For the text-containing cell, return its midpoint in (x, y) coordinate format. 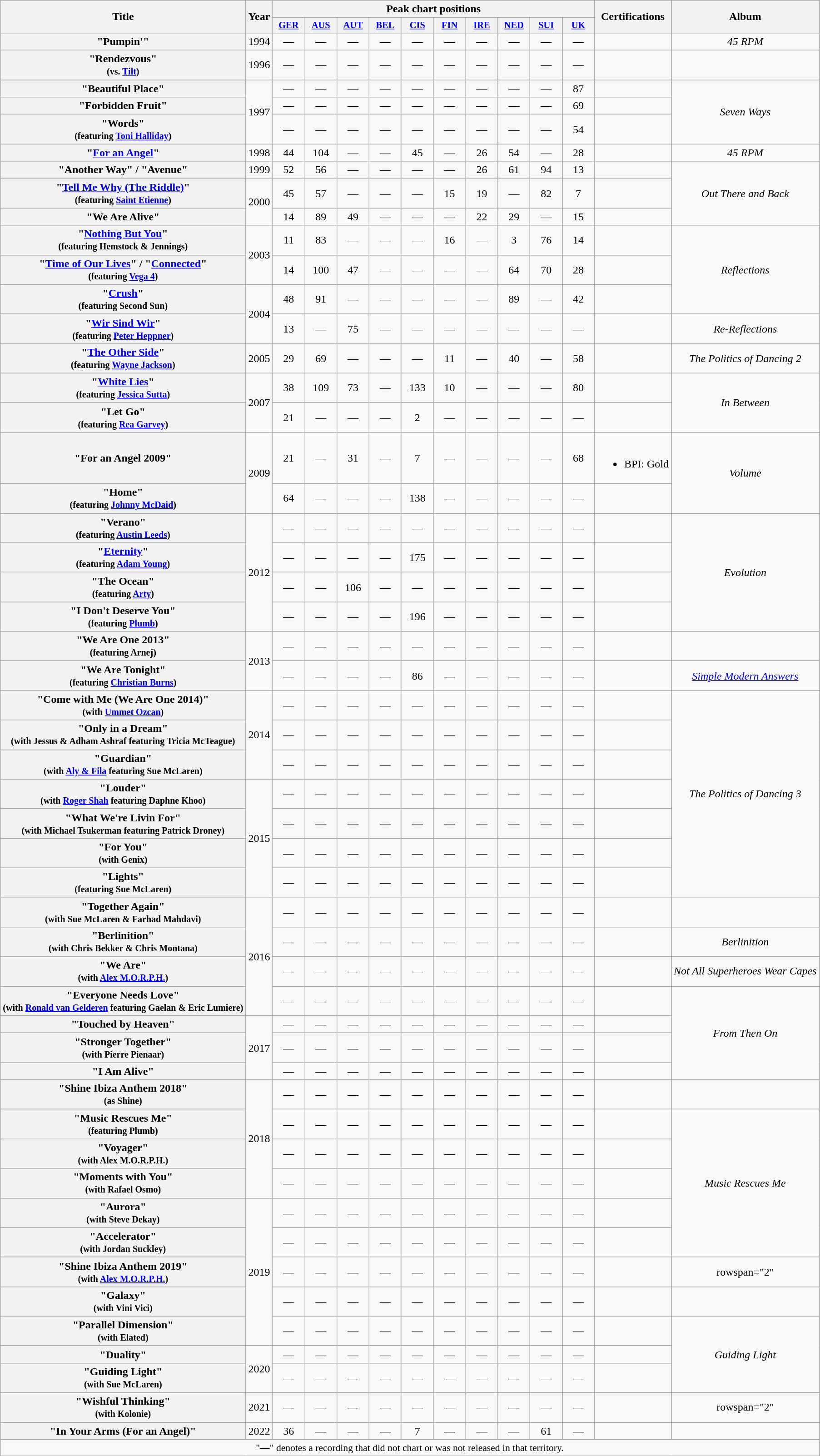
2021 (259, 1407)
42 (579, 299)
Year (259, 17)
2003 (259, 255)
2 (417, 417)
SUI (546, 25)
"Verano"(featuring Austin Leeds) (123, 528)
"Another Way" / "Avenue" (123, 170)
3 (514, 240)
1997 (259, 112)
"Rendezvous"(vs. Tilt) (123, 65)
Title (123, 17)
106 (353, 587)
"The Ocean"(featuring Arty) (123, 587)
IRE (482, 25)
"Eternity"(featuring Adam Young) (123, 558)
2000 (259, 202)
"Home"(featuring Johnny McDaid) (123, 499)
"Beautiful Place" (123, 89)
"I Am Alive" (123, 1071)
16 (450, 240)
"Everyone Needs Love"(with Ronald van Gelderen featuring Gaelan & Eric Lumiere) (123, 1001)
36 (289, 1431)
Re-Reflections (745, 329)
"Wir Sind Wir"(featuring Peter Heppner) (123, 329)
"For an Angel" (123, 153)
"—" denotes a recording that did not chart or was not released in that territory. (410, 1448)
"Aurora" (with Steve Dekay) (123, 1213)
22 (482, 217)
"Touched by Heaven" (123, 1024)
Guiding Light (745, 1354)
86 (417, 676)
"Berlinition"(with Chris Bekker & Chris Montana) (123, 941)
"We Are Alive" (123, 217)
"Guardian"(with Aly & Fila featuring Sue McLaren) (123, 764)
2015 (259, 838)
"Accelerator" (with Jordan Suckley) (123, 1242)
109 (321, 388)
"Parallel Dimension" (with Elated) (123, 1331)
"What We're Livin For"(with Michael Tsukerman featuring Patrick Droney) (123, 823)
"Galaxy" (with Vini Vici) (123, 1301)
2016 (259, 956)
2009 (259, 472)
Seven Ways (745, 112)
"Lights"(featuring Sue McLaren) (123, 882)
10 (450, 388)
"Come with Me (We Are One 2014)"(with Ummet Ozcan) (123, 705)
2007 (259, 403)
Music Rescues Me (745, 1183)
"Only in a Dream"(with Jessus & Adham Ashraf featuring Tricia McTeague) (123, 735)
1998 (259, 153)
104 (321, 153)
175 (417, 558)
2014 (259, 735)
49 (353, 217)
"Duality" (123, 1354)
The Politics of Dancing 3 (745, 794)
80 (579, 388)
"Forbidden Fruit" (123, 106)
Volume (745, 472)
196 (417, 617)
82 (546, 194)
76 (546, 240)
2012 (259, 572)
57 (321, 194)
"Let Go"(featuring Rea Garvey) (123, 417)
"Nothing But You"(featuring Hemstock & Jennings) (123, 240)
"Pumpin'" (123, 41)
"Together Again"(with Sue McLaren & Farhad Mahdavi) (123, 912)
2004 (259, 314)
"White Lies"(featuring Jessica Sutta) (123, 388)
"We Are"(with Alex M.O.R.P.H.) (123, 971)
52 (289, 170)
"Guiding Light" (with Sue McLaren) (123, 1377)
133 (417, 388)
1994 (259, 41)
"The Other Side"(featuring Wayne Jackson) (123, 358)
Evolution (745, 572)
2020 (259, 1369)
44 (289, 153)
In Between (745, 403)
Berlinition (745, 941)
56 (321, 170)
"We Are One 2013"(featuring Arnej) (123, 646)
BEL (385, 25)
Not All Superheroes Wear Capes (745, 971)
138 (417, 499)
"Tell Me Why (The Riddle)"(featuring Saint Etienne) (123, 194)
2013 (259, 661)
31 (353, 458)
1996 (259, 65)
From Then On (745, 1033)
"We Are Tonight"(featuring Christian Burns) (123, 676)
100 (321, 270)
"Shine Ibiza Anthem 2018"(as Shine) (123, 1095)
Peak chart positions (433, 9)
"For You"(with Genix) (123, 853)
87 (579, 89)
The Politics of Dancing 2 (745, 358)
"Time of Our Lives" / "Connected"(featuring Vega 4) (123, 270)
"Music Rescues Me" (featuring Plumb) (123, 1124)
91 (321, 299)
Certifications (632, 17)
BPI: Gold (632, 458)
75 (353, 329)
48 (289, 299)
Album (745, 17)
CIS (417, 25)
"For an Angel 2009" (123, 458)
"In Your Arms (For an Angel)" (123, 1431)
40 (514, 358)
19 (482, 194)
Out There and Back (745, 194)
Simple Modern Answers (745, 676)
2019 (259, 1272)
"Voyager" (with Alex M.O.R.P.H.) (123, 1154)
"I Don't Deserve You"(featuring Plumb) (123, 617)
68 (579, 458)
"Words"(featuring Toni Halliday) (123, 129)
"Wishful Thinking" (with Kolonie) (123, 1407)
"Louder"(with Roger Shah featuring Daphne Khoo) (123, 794)
Reflections (745, 270)
"Moments with You" (with Rafael Osmo) (123, 1183)
73 (353, 388)
1999 (259, 170)
2017 (259, 1048)
70 (546, 270)
FIN (450, 25)
94 (546, 170)
"Stronger Together"(with Pierre Pienaar) (123, 1048)
GER (289, 25)
NED (514, 25)
2022 (259, 1431)
47 (353, 270)
2005 (259, 358)
2018 (259, 1139)
UK (579, 25)
"Crush"(featuring Second Sun) (123, 299)
AUT (353, 25)
"Shine Ibiza Anthem 2019" (with Alex M.O.R.P.H.) (123, 1272)
AUS (321, 25)
58 (579, 358)
83 (321, 240)
38 (289, 388)
